Identify which cell holds the provided text, then report its (x, y) central coordinate. 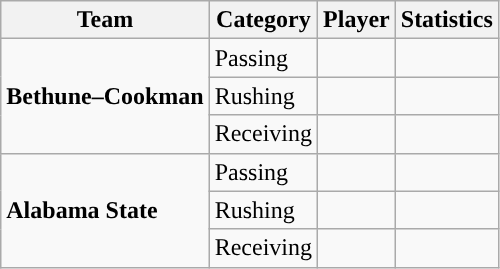
Statistics (446, 20)
Alabama State (105, 210)
Team (105, 20)
Category (263, 20)
Player (357, 20)
Bethune–Cookman (105, 96)
